Scan for the cell matching the given text and deliver its [X, Y] coordinate at center. 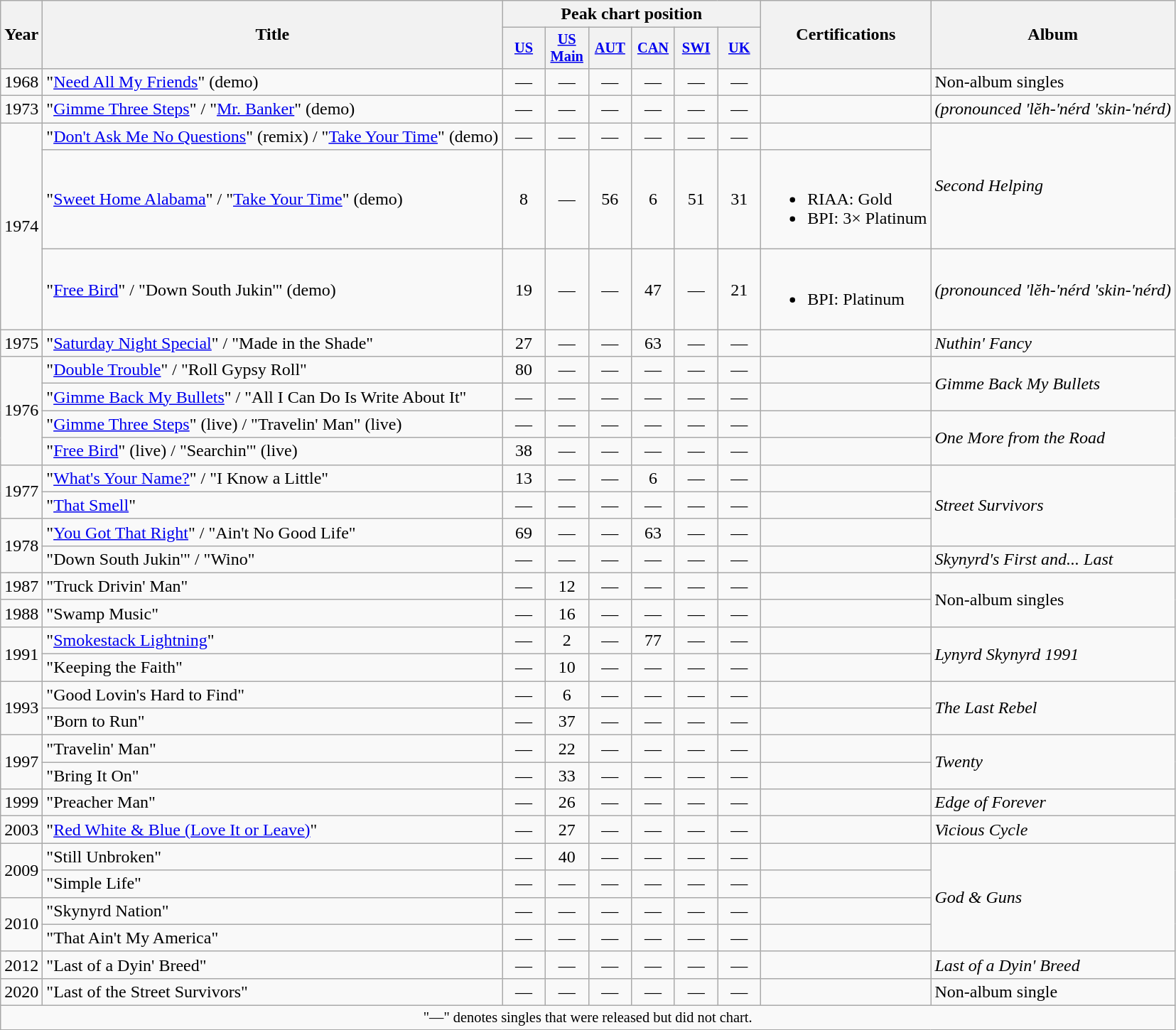
UK [739, 48]
33 [567, 776]
"Simple Life" [273, 884]
US [524, 48]
12 [567, 586]
1975 [21, 343]
"Truck Drivin' Man" [273, 586]
"Travelin' Man" [273, 749]
"Free Bird" (live) / "Searchin'" (live) [273, 451]
Twenty [1053, 762]
Title [273, 35]
Edge of Forever [1053, 803]
77 [654, 640]
"Free Bird" / "Down South Jukin'" (demo) [273, 290]
51 [696, 200]
1976 [21, 411]
2020 [21, 992]
19 [524, 290]
26 [567, 803]
"Bring It On" [273, 776]
21 [739, 290]
"Red White & Blue (Love It or Leave)" [273, 830]
"That Smell" [273, 505]
"Sweet Home Alabama" / "Take Your Time" (demo) [273, 200]
1988 [21, 613]
"Preacher Man" [273, 803]
God & Guns [1053, 897]
CAN [654, 48]
"Swamp Music" [273, 613]
Street Survivors [1053, 505]
RIAA: GoldBPI: 3× Platinum [846, 200]
1978 [21, 546]
Year [21, 35]
"Born to Run" [273, 722]
2012 [21, 965]
2 [567, 640]
Non-album single [1053, 992]
Gimme Back My Bullets [1053, 384]
"Last of the Street Survivors" [273, 992]
1999 [21, 803]
1997 [21, 762]
Certifications [846, 35]
8 [524, 200]
"Good Lovin's Hard to Find" [273, 695]
2003 [21, 830]
AUT [610, 48]
2009 [21, 870]
22 [567, 749]
1973 [21, 109]
1977 [21, 492]
USMain [567, 48]
37 [567, 722]
"Gimme Back My Bullets" / "All I Can Do Is Write About It" [273, 397]
31 [739, 200]
Lynyrd Skynyrd 1991 [1053, 654]
"You Got That Right" / "Ain't No Good Life" [273, 532]
Nuthin' Fancy [1053, 343]
47 [654, 290]
One More from the Road [1053, 438]
1987 [21, 586]
SWI [696, 48]
"Gimme Three Steps" (live) / "Travelin' Man" (live) [273, 424]
69 [524, 532]
1974 [21, 226]
Second Helping [1053, 186]
2010 [21, 924]
"Skynyrd Nation" [273, 911]
Peak chart position [632, 14]
40 [567, 857]
1968 [21, 82]
80 [524, 370]
"Down South Jukin'" / "Wino" [273, 559]
BPI: Platinum [846, 290]
"Don't Ask Me No Questions" (remix) / "Take Your Time" (demo) [273, 136]
"Keeping the Faith" [273, 668]
Album [1053, 35]
"Smokestack Lightning" [273, 640]
"What's Your Name?" / "I Know a Little" [273, 478]
16 [567, 613]
38 [524, 451]
Last of a Dyin' Breed [1053, 965]
"Gimme Three Steps" / "Mr. Banker" (demo) [273, 109]
Skynyrd's First and... Last [1053, 559]
"Still Unbroken" [273, 857]
"Last of a Dyin' Breed" [273, 965]
13 [524, 478]
"Double Trouble" / "Roll Gypsy Roll" [273, 370]
1991 [21, 654]
The Last Rebel [1053, 708]
"Saturday Night Special" / "Made in the Shade" [273, 343]
56 [610, 200]
"That Ain't My America" [273, 938]
Vicious Cycle [1053, 830]
10 [567, 668]
"—" denotes singles that were released but did not chart. [588, 1017]
"Need All My Friends" (demo) [273, 82]
1993 [21, 708]
